For the text-containing cell, return its midpoint in [x, y] coordinate format. 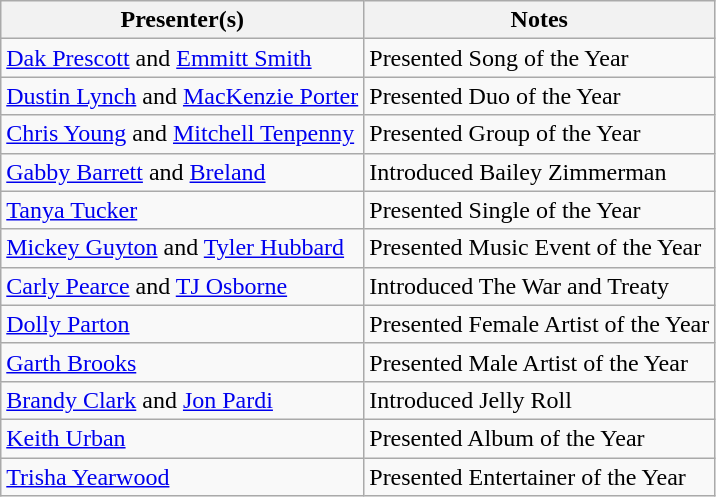
Presented Album of the Year [540, 438]
Presenter(s) [182, 20]
Presented Duo of the Year [540, 96]
Mickey Guyton and Tyler Hubbard [182, 248]
Presented Entertainer of the Year [540, 477]
Dustin Lynch and MacKenzie Porter [182, 96]
Presented Music Event of the Year [540, 248]
Presented Song of the Year [540, 58]
Keith Urban [182, 438]
Dak Prescott and Emmitt Smith [182, 58]
Dolly Parton [182, 324]
Introduced The War and Treaty [540, 286]
Presented Male Artist of the Year [540, 362]
Brandy Clark and Jon Pardi [182, 400]
Presented Single of the Year [540, 210]
Notes [540, 20]
Carly Pearce and TJ Osborne [182, 286]
Presented Female Artist of the Year [540, 324]
Trisha Yearwood [182, 477]
Presented Group of the Year [540, 134]
Garth Brooks [182, 362]
Gabby Barrett and Breland [182, 172]
Tanya Tucker [182, 210]
Chris Young and Mitchell Tenpenny [182, 134]
Introduced Bailey Zimmerman [540, 172]
Introduced Jelly Roll [540, 400]
